Determine the (X, Y) coordinate at the center of the cell enclosing the given text.  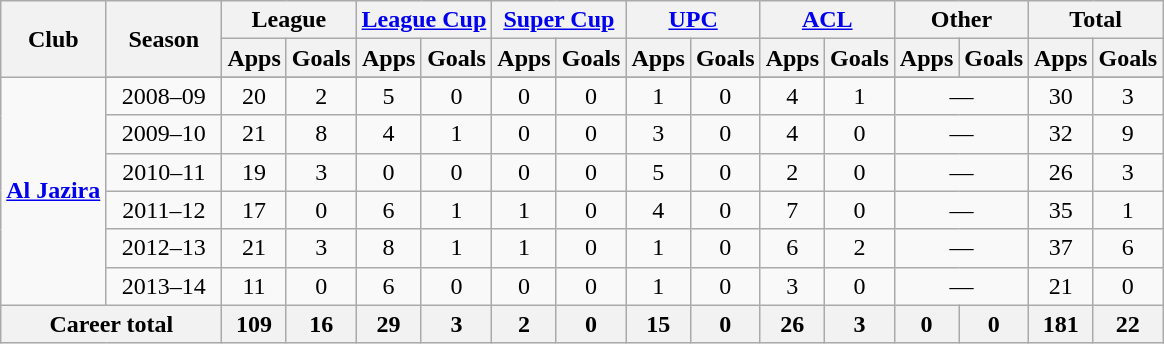
2008–09 (164, 96)
9 (1128, 134)
Al Jazira (54, 191)
Other (961, 20)
League (289, 20)
2009–10 (164, 134)
109 (254, 324)
22 (1128, 324)
11 (254, 286)
16 (321, 324)
32 (1061, 134)
Total (1096, 20)
19 (254, 172)
Season (164, 39)
37 (1061, 248)
2010–11 (164, 172)
UPC (693, 20)
Career total (112, 324)
15 (658, 324)
30 (1061, 96)
2012–13 (164, 248)
ACL (827, 20)
20 (254, 96)
17 (254, 210)
35 (1061, 210)
7 (792, 210)
League Cup (424, 20)
2011–12 (164, 210)
2013–14 (164, 286)
29 (388, 324)
Super Cup (559, 20)
181 (1061, 324)
Club (54, 39)
